Identify which cell holds the provided text, then report its (x, y) central coordinate. 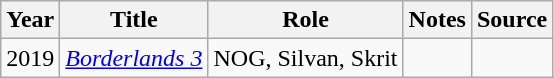
Notes (437, 20)
Title (134, 20)
Year (30, 20)
Source (512, 20)
NOG, Silvan, Skrit (306, 58)
2019 (30, 58)
Role (306, 20)
Borderlands 3 (134, 58)
